Return [X, Y] of the center of cell containing provided text 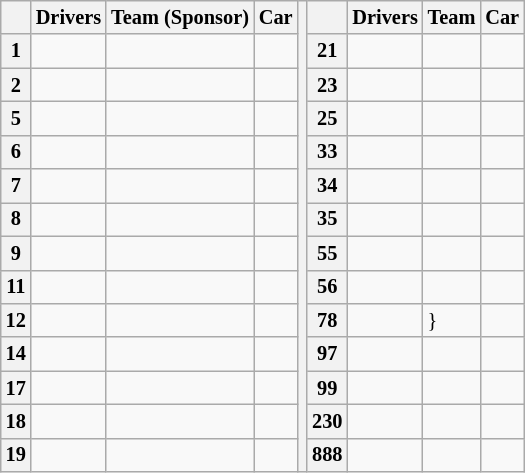
8 [16, 219]
12 [16, 320]
25 [327, 118]
23 [327, 85]
5 [16, 118]
11 [16, 287]
97 [327, 354]
55 [327, 253]
99 [327, 388]
230 [327, 421]
33 [327, 152]
6 [16, 152]
Team [452, 17]
78 [327, 320]
Team (Sponsor) [180, 17]
1 [16, 51]
2 [16, 85]
35 [327, 219]
9 [16, 253]
18 [16, 421]
14 [16, 354]
} [452, 320]
21 [327, 51]
888 [327, 455]
19 [16, 455]
34 [327, 186]
7 [16, 186]
17 [16, 388]
56 [327, 287]
